Output the (x, y) coordinate of the center of the cell containing the given text.  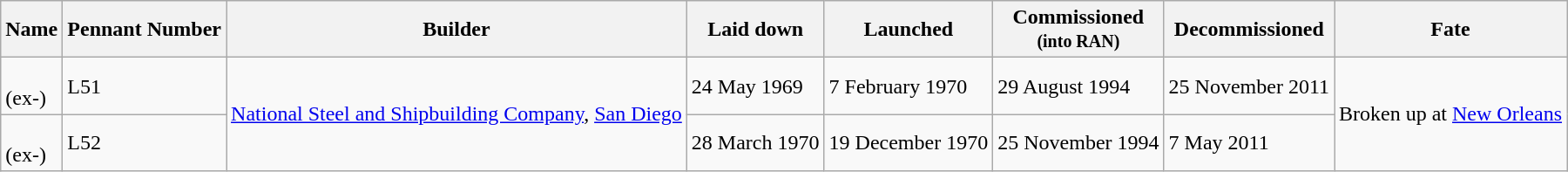
25 November 2011 (1249, 86)
7 May 2011 (1249, 143)
Launched (909, 30)
Pennant Number (145, 30)
Builder (456, 30)
Decommissioned (1249, 30)
Broken up at New Orleans (1451, 114)
7 February 1970 (909, 86)
Name (31, 30)
19 December 1970 (909, 143)
Fate (1451, 30)
24 May 1969 (755, 86)
25 November 1994 (1078, 143)
National Steel and Shipbuilding Company, San Diego (456, 114)
28 March 1970 (755, 143)
L51 (145, 86)
Laid down (755, 30)
L52 (145, 143)
Commissioned (into RAN) (1078, 30)
29 August 1994 (1078, 86)
